Detect which cell encompasses the target text, then output its [X, Y] center coordinate. 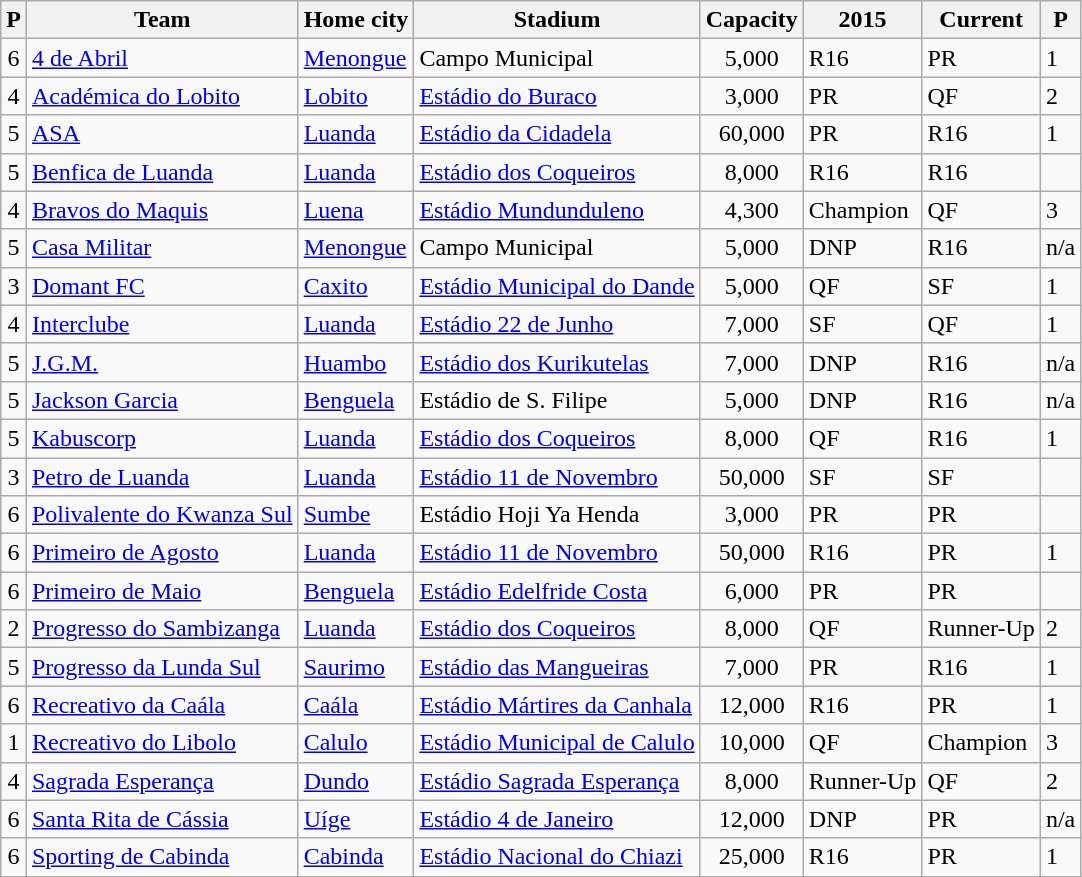
Sagrada Esperança [162, 781]
Polivalente do Kwanza Sul [162, 515]
Luena [356, 210]
Stadium [557, 20]
2015 [862, 20]
Estádio do Buraco [557, 96]
Team [162, 20]
Estádio das Mangueiras [557, 667]
Current [982, 20]
Kabuscorp [162, 438]
Estádio dos Kurikutelas [557, 362]
Estádio Hoji Ya Henda [557, 515]
Home city [356, 20]
Progresso do Sambizanga [162, 629]
Primeiro de Maio [162, 591]
Primeiro de Agosto [162, 553]
Estádio Municipal do Dande [557, 286]
Casa Militar [162, 248]
Huambo [356, 362]
10,000 [752, 743]
6,000 [752, 591]
Dundo [356, 781]
Cabinda [356, 857]
Estádio Mundunduleno [557, 210]
Sporting de Cabinda [162, 857]
Estádio 22 de Junho [557, 324]
Capacity [752, 20]
Caála [356, 705]
Estádio Sagrada Esperança [557, 781]
ASA [162, 134]
Jackson Garcia [162, 400]
Uíge [356, 819]
Académica do Lobito [162, 96]
Domant FC [162, 286]
Estádio Mártires da Canhala [557, 705]
Petro de Luanda [162, 477]
Estádio de S. Filipe [557, 400]
Recreativo do Libolo [162, 743]
Lobito [356, 96]
25,000 [752, 857]
Interclube [162, 324]
Estádio Edelfride Costa [557, 591]
4 de Abril [162, 58]
60,000 [752, 134]
Progresso da Lunda Sul [162, 667]
Calulo [356, 743]
Estádio Nacional do Chiazi [557, 857]
4,300 [752, 210]
Sumbe [356, 515]
Estádio da Cidadela [557, 134]
Estádio Municipal de Calulo [557, 743]
Santa Rita de Cássia [162, 819]
Saurimo [356, 667]
Recreativo da Caála [162, 705]
Bravos do Maquis [162, 210]
Caxito [356, 286]
Estádio 4 de Janeiro [557, 819]
J.G.M. [162, 362]
Benfica de Luanda [162, 172]
